Identify which cell holds the provided text, then report its (x, y) central coordinate. 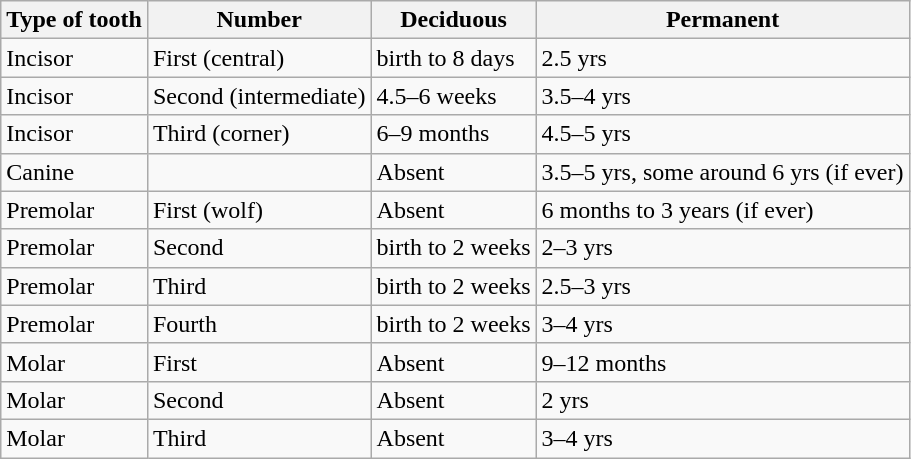
Deciduous (454, 20)
4.5–5 yrs (722, 134)
Third (corner) (259, 134)
3.5–5 yrs, some around 6 yrs (if ever) (722, 172)
First (central) (259, 58)
First (wolf) (259, 210)
6 months to 3 years (if ever) (722, 210)
3.5–4 yrs (722, 96)
Number (259, 20)
2.5–3 yrs (722, 286)
2–3 yrs (722, 248)
Fourth (259, 324)
Second (intermediate) (259, 96)
6–9 months (454, 134)
2 yrs (722, 400)
4.5–6 weeks (454, 96)
Type of tooth (74, 20)
2.5 yrs (722, 58)
birth to 8 days (454, 58)
Canine (74, 172)
Permanent (722, 20)
First (259, 362)
9–12 months (722, 362)
